Return the [X, Y] coordinate for the center point of the cell that contains the specified text.  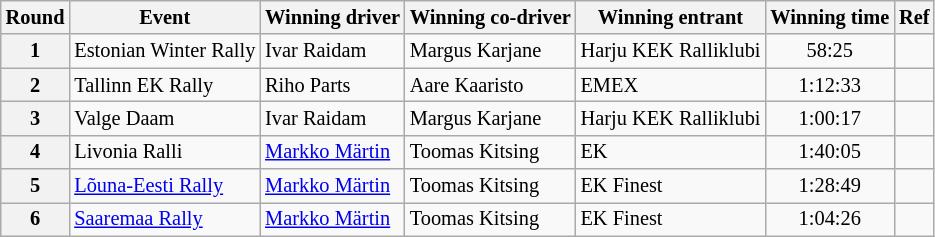
2 [36, 85]
1:40:05 [830, 152]
1:12:33 [830, 85]
4 [36, 152]
6 [36, 219]
Winning entrant [671, 17]
58:25 [830, 51]
Winning driver [332, 17]
Winning co-driver [490, 17]
Winning time [830, 17]
Tallinn EK Rally [164, 85]
Livonia Ralli [164, 152]
Ref [914, 17]
EK [671, 152]
1 [36, 51]
3 [36, 118]
1:00:17 [830, 118]
EMEX [671, 85]
Estonian Winter Rally [164, 51]
Round [36, 17]
Event [164, 17]
1:28:49 [830, 186]
Riho Parts [332, 85]
5 [36, 186]
Valge Daam [164, 118]
Lõuna-Eesti Rally [164, 186]
Aare Kaaristo [490, 85]
1:04:26 [830, 219]
Saaremaa Rally [164, 219]
